Capture the cell that displays the provided text and extract its [x, y] central coordinate. 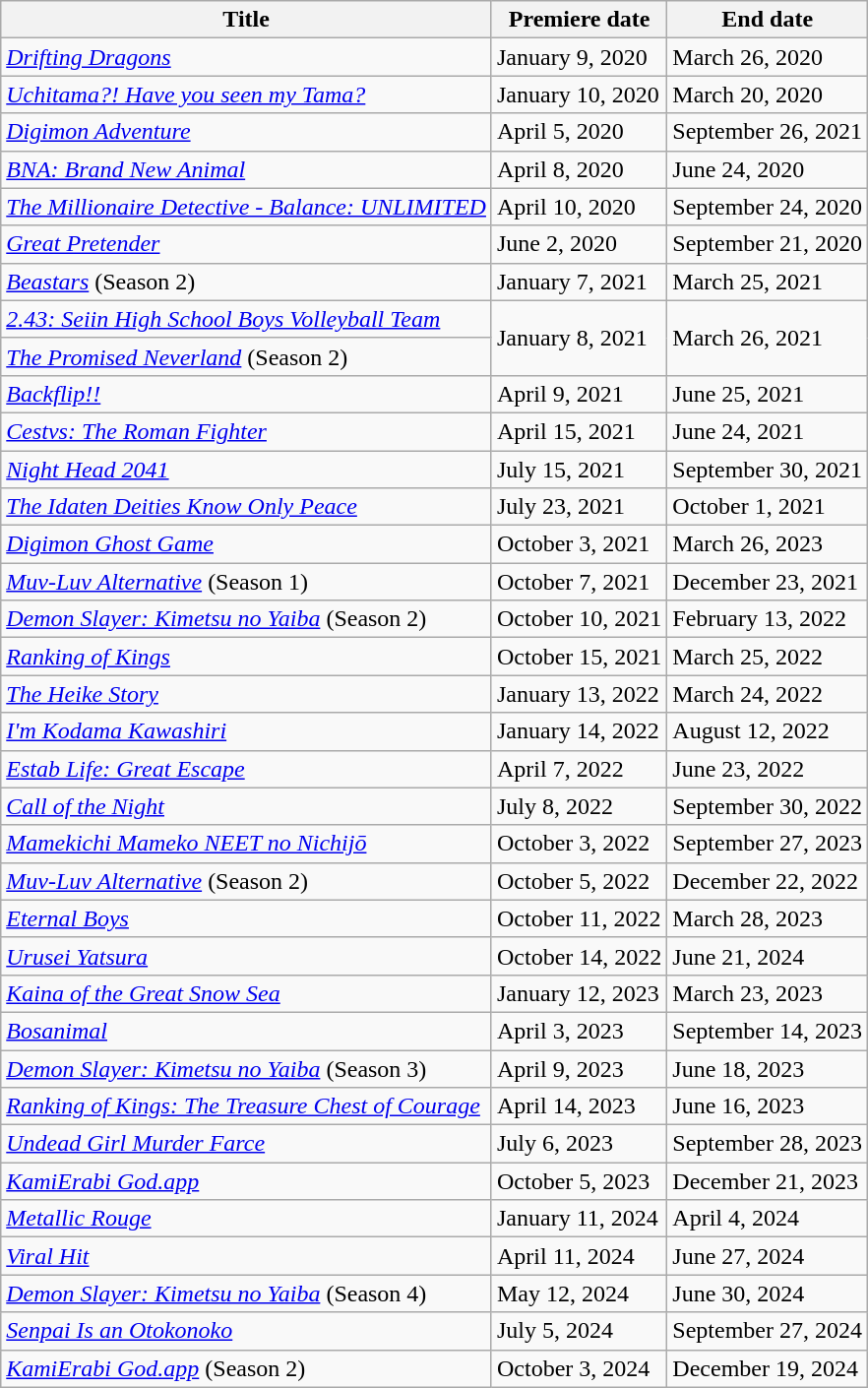
March 25, 2021 [768, 282]
October 1, 2021 [768, 507]
September 26, 2021 [768, 132]
June 18, 2023 [768, 1068]
April 5, 2020 [579, 132]
April 7, 2022 [579, 769]
Demon Slayer: Kimetsu no Yaiba (Season 3) [246, 1068]
September 14, 2023 [768, 1031]
Muv-Luv Alternative (Season 2) [246, 881]
June 30, 2024 [768, 1293]
Cestvs: The Roman Fighter [246, 431]
Muv-Luv Alternative (Season 1) [246, 582]
April 4, 2024 [768, 1219]
July 6, 2023 [579, 1144]
March 25, 2022 [768, 657]
End date [768, 20]
June 16, 2023 [768, 1106]
September 21, 2020 [768, 244]
October 3, 2022 [579, 844]
March 28, 2023 [768, 918]
Digimon Adventure [246, 132]
June 24, 2020 [768, 169]
January 8, 2021 [579, 338]
October 11, 2022 [579, 918]
Demon Slayer: Kimetsu no Yaiba (Season 4) [246, 1293]
KamiErabi God.app (Season 2) [246, 1368]
September 24, 2020 [768, 207]
July 8, 2022 [579, 806]
October 10, 2021 [579, 619]
September 30, 2021 [768, 470]
BNA: Brand New Animal [246, 169]
The Heike Story [246, 694]
Viral Hit [246, 1256]
March 24, 2022 [768, 694]
March 20, 2020 [768, 95]
The Promised Neverland (Season 2) [246, 356]
June 21, 2024 [768, 956]
The Millionaire Detective - Balance: UNLIMITED [246, 207]
2.43: Seiin High School Boys Volleyball Team [246, 319]
April 11, 2024 [579, 1256]
June 27, 2024 [768, 1256]
March 23, 2023 [768, 993]
Bosanimal [246, 1031]
December 23, 2021 [768, 582]
June 24, 2021 [768, 431]
February 13, 2022 [768, 619]
Drifting Dragons [246, 57]
December 19, 2024 [768, 1368]
December 21, 2023 [768, 1181]
March 26, 2023 [768, 544]
July 5, 2024 [579, 1331]
Premiere date [579, 20]
September 30, 2022 [768, 806]
April 15, 2021 [579, 431]
January 10, 2020 [579, 95]
October 7, 2021 [579, 582]
July 15, 2021 [579, 470]
August 12, 2022 [768, 731]
July 23, 2021 [579, 507]
I'm Kodama Kawashiri [246, 731]
January 14, 2022 [579, 731]
September 27, 2024 [768, 1331]
April 10, 2020 [579, 207]
May 12, 2024 [579, 1293]
June 25, 2021 [768, 394]
Digimon Ghost Game [246, 544]
Ranking of Kings: The Treasure Chest of Courage [246, 1106]
October 5, 2022 [579, 881]
Call of the Night [246, 806]
Uchitama?! Have you seen my Tama? [246, 95]
October 3, 2024 [579, 1368]
Night Head 2041 [246, 470]
Eternal Boys [246, 918]
Undead Girl Murder Farce [246, 1144]
Senpai Is an Otokonoko [246, 1331]
Mamekichi Mameko NEET no Nichijō [246, 844]
Kaina of the Great Snow Sea [246, 993]
Estab Life: Great Escape [246, 769]
Title [246, 20]
January 12, 2023 [579, 993]
April 9, 2021 [579, 394]
October 15, 2021 [579, 657]
Urusei Yatsura [246, 956]
October 14, 2022 [579, 956]
April 8, 2020 [579, 169]
September 27, 2023 [768, 844]
Great Pretender [246, 244]
October 3, 2021 [579, 544]
Metallic Rouge [246, 1219]
KamiErabi God.app [246, 1181]
Demon Slayer: Kimetsu no Yaiba (Season 2) [246, 619]
June 23, 2022 [768, 769]
March 26, 2021 [768, 338]
April 14, 2023 [579, 1106]
October 5, 2023 [579, 1181]
December 22, 2022 [768, 881]
Beastars (Season 2) [246, 282]
January 11, 2024 [579, 1219]
Ranking of Kings [246, 657]
January 13, 2022 [579, 694]
January 7, 2021 [579, 282]
April 9, 2023 [579, 1068]
April 3, 2023 [579, 1031]
June 2, 2020 [579, 244]
March 26, 2020 [768, 57]
The Idaten Deities Know Only Peace [246, 507]
Backflip!! [246, 394]
September 28, 2023 [768, 1144]
January 9, 2020 [579, 57]
